Provide the [x, y] coordinate of the cell's center where the given text is located.  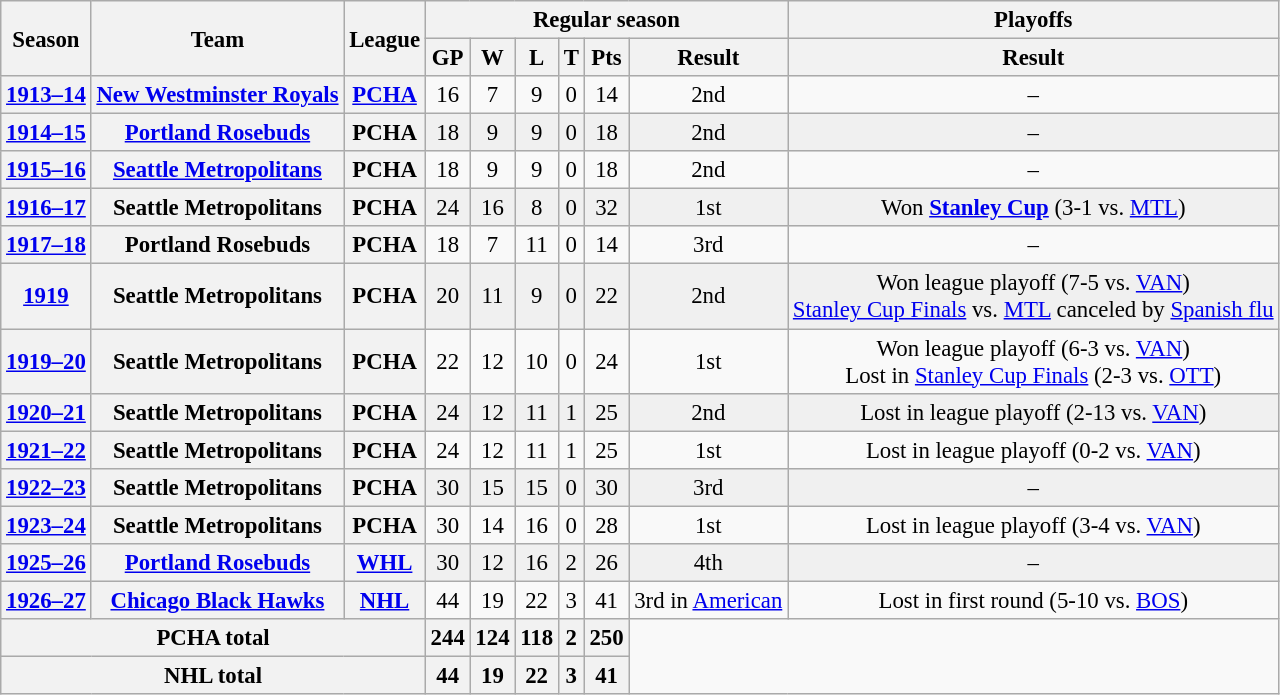
League [384, 38]
T [571, 58]
10 [537, 362]
1920–21 [46, 412]
244 [448, 638]
Pts [606, 58]
1925–26 [46, 563]
Playoffs [1034, 20]
124 [492, 638]
4th [708, 563]
3rd in American [708, 600]
GP [448, 58]
1921–22 [46, 450]
1913–14 [46, 95]
1917–18 [46, 245]
118 [537, 638]
W [492, 58]
Chicago Black Hawks [218, 600]
Team [218, 38]
26 [606, 563]
1915–16 [46, 170]
20 [448, 296]
NHL total [214, 675]
PCHA total [214, 638]
Lost in league playoff (0-2 vs. VAN) [1034, 450]
1919–20 [46, 362]
Lost in first round (5-10 vs. BOS) [1034, 600]
28 [606, 525]
Season [46, 38]
Lost in league playoff (2-13 vs. VAN) [1034, 412]
1916–17 [46, 208]
Regular season [606, 20]
250 [606, 638]
1922–23 [46, 487]
Won league playoff (7-5 vs. VAN)Stanley Cup Finals vs. MTL canceled by Spanish flu [1034, 296]
Lost in league playoff (3-4 vs. VAN) [1034, 525]
Won league playoff (6-3 vs. VAN)Lost in Stanley Cup Finals (2-3 vs. OTT) [1034, 362]
NHL [384, 600]
L [537, 58]
1923–24 [46, 525]
WHL [384, 563]
1926–27 [46, 600]
New Westminster Royals [218, 95]
1919 [46, 296]
1914–15 [46, 133]
Won Stanley Cup (3-1 vs. MTL) [1034, 208]
8 [537, 208]
32 [606, 208]
